Search for the cell housing the specified text and yield its (X, Y) center coordinate. 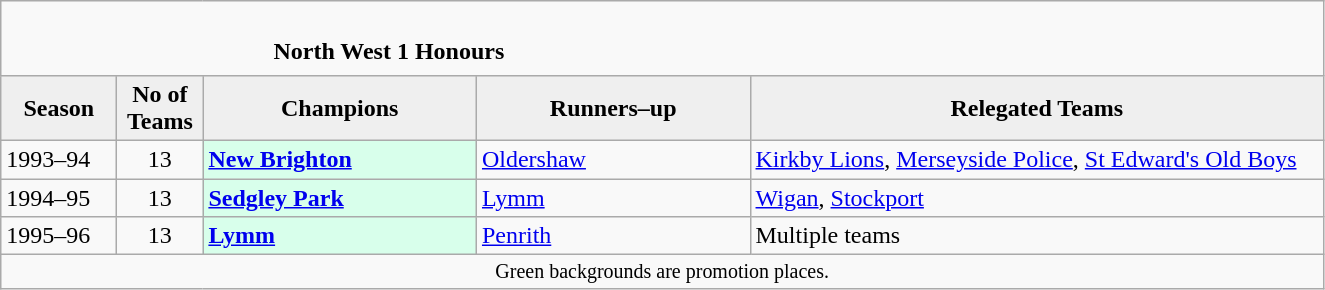
Kirkby Lions, Merseyside Police, St Edward's Old Boys (1037, 159)
New Brighton (340, 159)
Sedgley Park (340, 197)
1994–95 (59, 197)
Penrith (613, 236)
Champions (340, 108)
1995–96 (59, 236)
1993–94 (59, 159)
Runners–up (613, 108)
Green backgrounds are promotion places. (662, 272)
Season (59, 108)
No of Teams (160, 108)
Oldershaw (613, 159)
Wigan, Stockport (1037, 197)
Relegated Teams (1037, 108)
Multiple teams (1037, 236)
